Provide the (X, Y) coordinate of the cell's center where the given text is located.  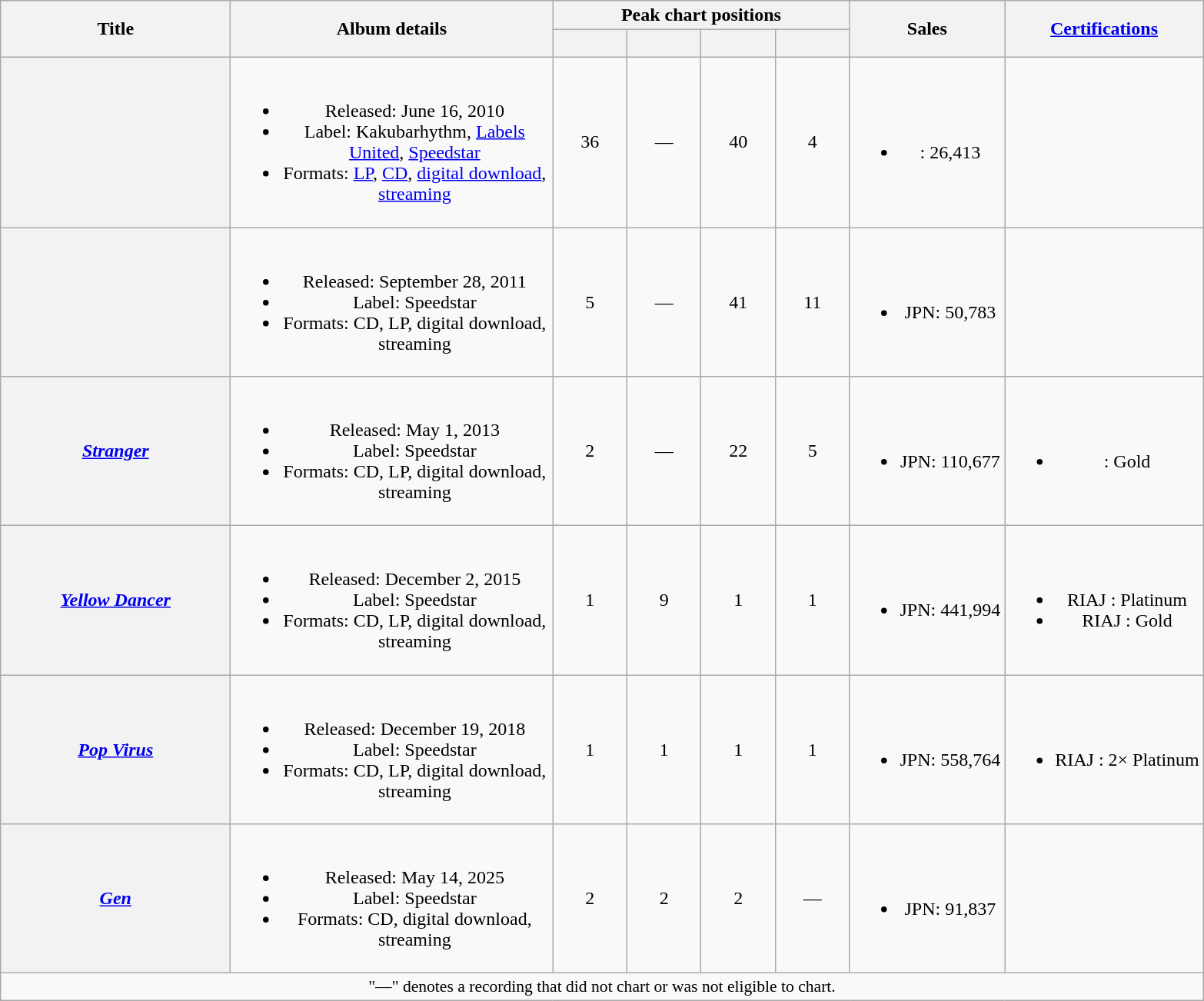
Certifications (1104, 29)
JPN: 110,677 (927, 451)
41 (738, 302)
Gen (115, 899)
Released: December 2, 2015Label: SpeedstarFormats: CD, LP, digital download, streaming (392, 600)
9 (664, 600)
Stranger (115, 451)
Yellow Dancer (115, 600)
Released: September 28, 2011Label: SpeedstarFormats: CD, LP, digital download, streaming (392, 302)
"—" denotes a recording that did not chart or was not eligible to chart. (603, 987)
JPN: 91,837 (927, 899)
Pop Virus (115, 750)
11 (812, 302)
Released: May 1, 2013Label: SpeedstarFormats: CD, LP, digital download, streaming (392, 451)
Released: June 16, 2010Label: Kakubarhythm, Labels United, SpeedstarFormats: LP, CD, digital download, streaming (392, 141)
JPN: 441,994 (927, 600)
22 (738, 451)
Title (115, 29)
Sales (927, 29)
Peak chart positions (701, 15)
RIAJ : 2× Platinum (1104, 750)
36 (590, 141)
Album details (392, 29)
Released: December 19, 2018Label: SpeedstarFormats: CD, LP, digital download, streaming (392, 750)
: Gold (1104, 451)
4 (812, 141)
: 26,413 (927, 141)
RIAJ : PlatinumRIAJ : Gold (1104, 600)
JPN: 558,764 (927, 750)
Released: May 14, 2025Label: SpeedstarFormats: CD, digital download, streaming (392, 899)
JPN: 50,783 (927, 302)
40 (738, 141)
